Output the [X, Y] coordinate of the center of the cell containing the given text.  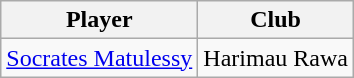
Harimau Rawa [276, 58]
Socrates Matulessy [100, 58]
Player [100, 20]
Club [276, 20]
